Provide the [x, y] coordinate of the cell's center where the given text is located.  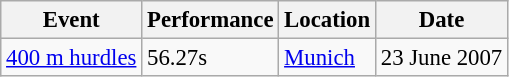
Location [328, 20]
Event [72, 20]
400 m hurdles [72, 58]
Performance [210, 20]
56.27s [210, 58]
23 June 2007 [441, 58]
Date [441, 20]
Munich [328, 58]
